For the text-containing cell, return its midpoint in (x, y) coordinate format. 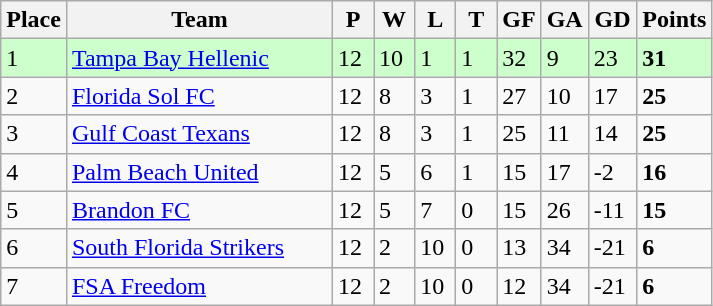
11 (564, 134)
T (476, 20)
4 (34, 172)
South Florida Strikers (199, 248)
26 (564, 210)
GF (519, 20)
L (436, 20)
Team (199, 20)
Gulf Coast Texans (199, 134)
Points (674, 20)
GA (564, 20)
-11 (612, 210)
Brandon FC (199, 210)
16 (674, 172)
14 (612, 134)
FSA Freedom (199, 286)
32 (519, 58)
P (354, 20)
Florida Sol FC (199, 96)
Place (34, 20)
31 (674, 58)
9 (564, 58)
GD (612, 20)
Palm Beach United (199, 172)
-2 (612, 172)
W (394, 20)
Tampa Bay Hellenic (199, 58)
13 (519, 248)
27 (519, 96)
23 (612, 58)
